Capture the cell that displays the provided text and extract its (x, y) central coordinate. 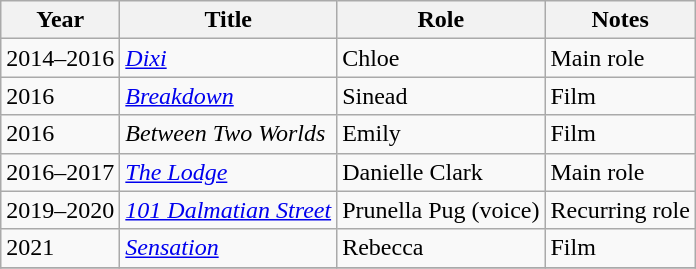
The Lodge (228, 172)
Notes (620, 20)
Danielle Clark (441, 172)
Rebecca (441, 248)
Sinead (441, 96)
Dixi (228, 58)
101 Dalmatian Street (228, 210)
2016–2017 (60, 172)
Chloe (441, 58)
2014–2016 (60, 58)
2019–2020 (60, 210)
Title (228, 20)
2021 (60, 248)
Between Two Worlds (228, 134)
Sensation (228, 248)
Role (441, 20)
Year (60, 20)
Emily (441, 134)
Prunella Pug (voice) (441, 210)
Breakdown (228, 96)
Recurring role (620, 210)
